Return the (x, y) coordinate for the center point of the cell that contains the specified text.  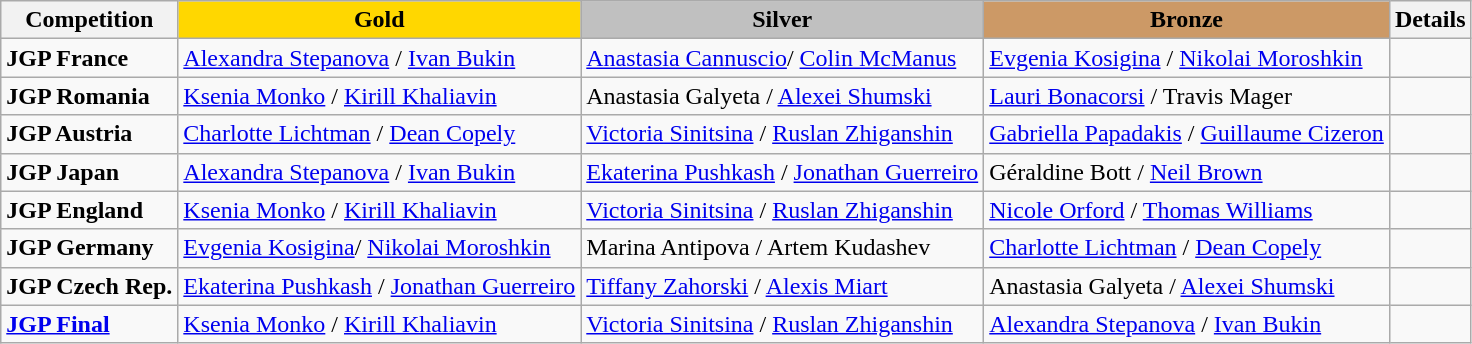
Gold (380, 20)
JGP Japan (90, 172)
JGP Romania (90, 96)
Anastasia Cannuscio/ Colin McManus (782, 58)
Evgenia Kosigina / Nikolai Moroshkin (1187, 58)
Evgenia Kosigina/ Nikolai Moroshkin (380, 248)
Nicole Orford / Thomas Williams (1187, 210)
Silver (782, 20)
Gabriella Papadakis / Guillaume Cizeron (1187, 134)
JGP France (90, 58)
Lauri Bonacorsi / Travis Mager (1187, 96)
JGP Austria (90, 134)
JGP England (90, 210)
JGP Germany (90, 248)
Details (1430, 20)
JGP Czech Rep. (90, 286)
Competition (90, 20)
Tiffany Zahorski / Alexis Miart (782, 286)
Bronze (1187, 20)
Géraldine Bott / Neil Brown (1187, 172)
JGP Final (90, 324)
Marina Antipova / Artem Kudashev (782, 248)
